Identify which cell holds the provided text, then report its (x, y) central coordinate. 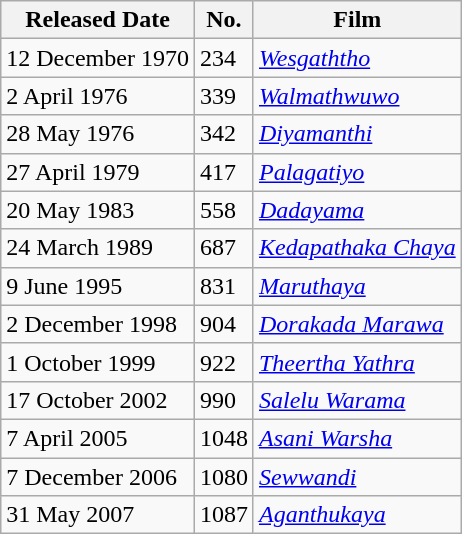
2 December 1998 (98, 324)
27 April 1979 (98, 172)
922 (224, 362)
1080 (224, 477)
234 (224, 58)
No. (224, 20)
7 December 2006 (98, 477)
Aganthukaya (357, 515)
Salelu Warama (357, 400)
Asani Warsha (357, 438)
Film (357, 20)
24 March 1989 (98, 248)
904 (224, 324)
Kedapathaka Chaya (357, 248)
Walmathwuwo (357, 96)
342 (224, 134)
417 (224, 172)
9 June 1995 (98, 286)
Diyamanthi (357, 134)
12 December 1970 (98, 58)
31 May 2007 (98, 515)
831 (224, 286)
Theertha Yathra (357, 362)
339 (224, 96)
28 May 1976 (98, 134)
Palagatiyo (357, 172)
Dadayama (357, 210)
7 April 2005 (98, 438)
Maruthaya (357, 286)
Released Date (98, 20)
Wesgaththo (357, 58)
558 (224, 210)
Dorakada Marawa (357, 324)
1087 (224, 515)
17 October 2002 (98, 400)
687 (224, 248)
1048 (224, 438)
Sewwandi (357, 477)
20 May 1983 (98, 210)
2 April 1976 (98, 96)
990 (224, 400)
1 October 1999 (98, 362)
